Search for the cell housing the specified text and yield its (X, Y) center coordinate. 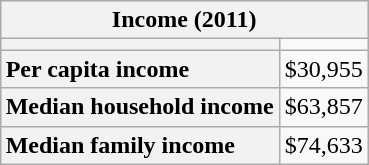
Median household income (140, 107)
$74,633 (324, 145)
Per capita income (140, 69)
Income (2011) (184, 20)
$63,857 (324, 107)
$30,955 (324, 69)
Median family income (140, 145)
